Capture the cell that displays the provided text and extract its (X, Y) central coordinate. 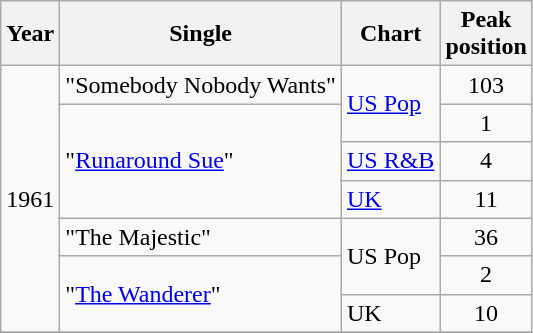
1961 (30, 199)
Year (30, 34)
"The Majestic" (201, 237)
"Somebody Nobody Wants" (201, 85)
US R&B (390, 161)
Peakposition (486, 34)
103 (486, 85)
10 (486, 313)
Chart (390, 34)
4 (486, 161)
"The Wanderer" (201, 294)
36 (486, 237)
1 (486, 123)
Single (201, 34)
2 (486, 275)
"Runaround Sue" (201, 161)
11 (486, 199)
